Return [x, y] of the center of cell containing provided text 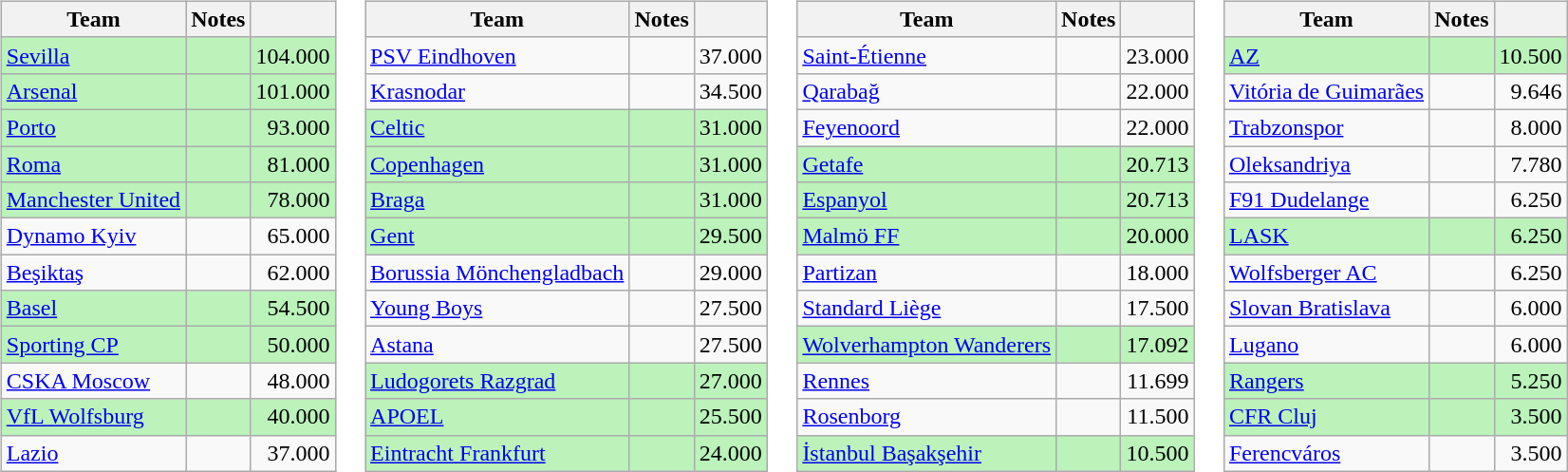
Krasnodar [497, 91]
Roma [93, 164]
Feyenoord [926, 127]
18.000 [1158, 273]
Lugano [1326, 345]
CSKA Moscow [93, 381]
Wolverhampton Wanderers [926, 345]
F91 Dudelange [1326, 200]
29.000 [731, 273]
104.000 [292, 55]
AZ [1326, 55]
25.500 [731, 417]
Rosenborg [926, 417]
Porto [93, 127]
İstanbul Başakşehir [926, 453]
20.000 [1158, 236]
Espanyol [926, 200]
CFR Cluj [1326, 417]
LASK [1326, 236]
23.000 [1158, 55]
Arsenal [93, 91]
17.500 [1158, 309]
Manchester United [93, 200]
Eintracht Frankfurt [497, 453]
Copenhagen [497, 164]
Lazio [93, 453]
VfL Wolfsburg [93, 417]
Rennes [926, 381]
Astana [497, 345]
27.000 [731, 381]
48.000 [292, 381]
11.699 [1158, 381]
24.000 [731, 453]
Rangers [1326, 381]
Sevilla [93, 55]
34.500 [731, 91]
Gent [497, 236]
Sporting CP [93, 345]
Braga [497, 200]
Partizan [926, 273]
29.500 [731, 236]
Malmö FF [926, 236]
81.000 [292, 164]
Qarabağ [926, 91]
Getafe [926, 164]
11.500 [1158, 417]
101.000 [292, 91]
7.780 [1530, 164]
Basel [93, 309]
Beşiktaş [93, 273]
APOEL [497, 417]
40.000 [292, 417]
Borussia Mönchengladbach [497, 273]
5.250 [1530, 381]
9.646 [1530, 91]
62.000 [292, 273]
Vitória de Guimarães [1326, 91]
8.000 [1530, 127]
50.000 [292, 345]
Young Boys [497, 309]
Ludogorets Razgrad [497, 381]
Trabzonspor [1326, 127]
Ferencváros [1326, 453]
17.092 [1158, 345]
54.500 [292, 309]
Wolfsberger AC [1326, 273]
Celtic [497, 127]
65.000 [292, 236]
Dynamo Kyiv [93, 236]
Standard Liège [926, 309]
Saint-Étienne [926, 55]
93.000 [292, 127]
Oleksandriya [1326, 164]
78.000 [292, 200]
Slovan Bratislava [1326, 309]
PSV Eindhoven [497, 55]
